Provide the [X, Y] coordinate of the cell's center where the given text is located.  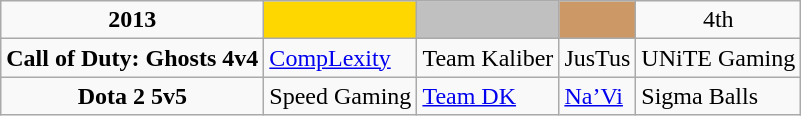
Sigma Balls [718, 96]
UNiTE Gaming [718, 58]
2013 [132, 20]
Team Kaliber [488, 58]
JusTus [598, 58]
Team DK [488, 96]
Dota 2 5v5 [132, 96]
4th [718, 20]
Speed Gaming [340, 96]
Call of Duty: Ghosts 4v4 [132, 58]
Na’Vi [598, 96]
CompLexity [340, 58]
